Identify which cell holds the provided text, then report its (X, Y) central coordinate. 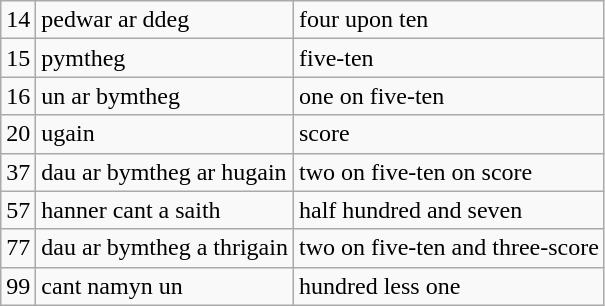
99 (18, 286)
four upon ten (448, 20)
cant namyn un (165, 286)
20 (18, 134)
37 (18, 172)
two on five-ten and three-score (448, 248)
half hundred and seven (448, 210)
14 (18, 20)
16 (18, 96)
dau ar bymtheg ar hugain (165, 172)
ugain (165, 134)
77 (18, 248)
one on five-ten (448, 96)
two on five-ten on score (448, 172)
hanner cant a saith (165, 210)
57 (18, 210)
un ar bymtheg (165, 96)
five-ten (448, 58)
pedwar ar ddeg (165, 20)
dau ar bymtheg a thrigain (165, 248)
15 (18, 58)
score (448, 134)
hundred less one (448, 286)
pymtheg (165, 58)
